Detect which cell encompasses the target text, then output its (X, Y) center coordinate. 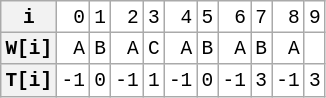
T[i] (29, 80)
W[i] (29, 49)
i (29, 17)
2 (128, 17)
4 (180, 17)
C (154, 49)
5 (208, 17)
8 (288, 17)
9 (314, 17)
6 (234, 17)
7 (262, 17)
